Output the (x, y) coordinate of the center of the cell containing the given text.  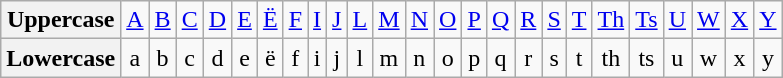
U (677, 20)
E (245, 20)
M (389, 20)
y (768, 58)
A (135, 20)
th (611, 58)
Ë (270, 20)
Th (611, 20)
O (448, 20)
o (448, 58)
e (245, 58)
d (217, 58)
p (474, 58)
Ts (646, 20)
J (337, 20)
t (579, 58)
C (190, 20)
N (419, 20)
f (295, 58)
Q (500, 20)
b (162, 58)
a (135, 58)
s (554, 58)
P (474, 20)
W (709, 20)
r (528, 58)
Lowercase (61, 58)
X (739, 20)
i (318, 58)
c (190, 58)
F (295, 20)
ë (270, 58)
u (677, 58)
ts (646, 58)
L (360, 20)
l (360, 58)
Y (768, 20)
B (162, 20)
I (318, 20)
R (528, 20)
T (579, 20)
D (217, 20)
m (389, 58)
S (554, 20)
n (419, 58)
q (500, 58)
x (739, 58)
w (709, 58)
j (337, 58)
Uppercase (61, 20)
